Detect which cell encompasses the target text, then output its (X, Y) center coordinate. 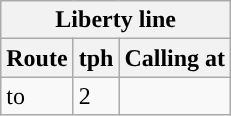
to (37, 96)
Liberty line (116, 20)
tph (96, 58)
Calling at (175, 58)
2 (96, 96)
Route (37, 58)
